For the text-containing cell, return its midpoint in [X, Y] coordinate format. 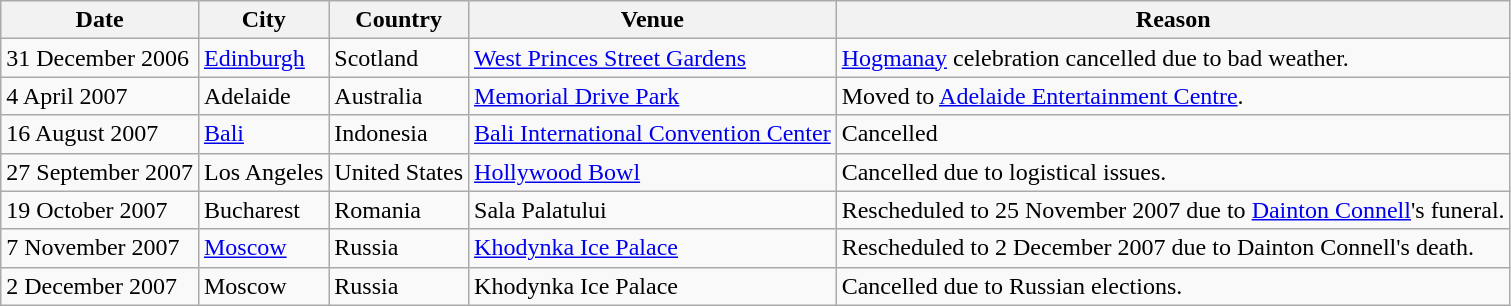
United States [399, 172]
Edinburgh [263, 58]
Australia [399, 96]
Cancelled due to Russian elections. [1173, 286]
City [263, 20]
West Princes Street Gardens [653, 58]
31 December 2006 [100, 58]
Date [100, 20]
Sala Palatului [653, 210]
27 September 2007 [100, 172]
Los Angeles [263, 172]
Cancelled [1173, 134]
Romania [399, 210]
Cancelled due to logistical issues. [1173, 172]
4 April 2007 [100, 96]
Bali International Convention Center [653, 134]
Rescheduled to 2 December 2007 due to Dainton Connell's death. [1173, 248]
Country [399, 20]
7 November 2007 [100, 248]
Hollywood Bowl [653, 172]
2 December 2007 [100, 286]
Bucharest [263, 210]
Bali [263, 134]
Memorial Drive Park [653, 96]
Indonesia [399, 134]
Rescheduled to 25 November 2007 due to Dainton Connell's funeral. [1173, 210]
Venue [653, 20]
Moved to Adelaide Entertainment Centre. [1173, 96]
19 October 2007 [100, 210]
Adelaide [263, 96]
Scotland [399, 58]
Reason [1173, 20]
16 August 2007 [100, 134]
Hogmanay celebration cancelled due to bad weather. [1173, 58]
